For the text-containing cell, return its midpoint in [x, y] coordinate format. 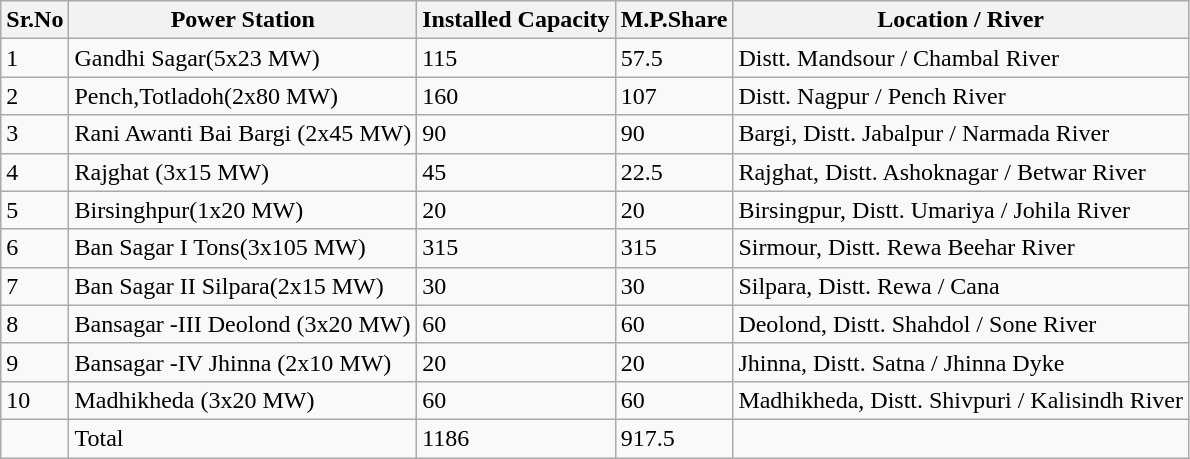
917.5 [674, 438]
Bansagar -IV Jhinna (2x10 MW) [243, 362]
6 [35, 248]
Birsinghpur(1x20 MW) [243, 210]
Madhikheda, Distt. Shivpuri / Kalisindh River [961, 400]
3 [35, 134]
Power Station [243, 20]
Deolond, Distt. Shahdol / Sone River [961, 324]
10 [35, 400]
107 [674, 96]
Ban Sagar II Silpara(2x15 MW) [243, 286]
115 [516, 58]
9 [35, 362]
Rajghat (3x15 MW) [243, 172]
Installed Capacity [516, 20]
2 [35, 96]
Rajghat, Distt. Ashoknagar / Betwar River [961, 172]
Silpara, Distt. Rewa / Cana [961, 286]
Birsingpur, Distt. Umariya / Johila River [961, 210]
22.5 [674, 172]
Total [243, 438]
Madhikheda (3x20 MW) [243, 400]
Bargi, Distt. Jabalpur / Narmada River [961, 134]
Sr.No [35, 20]
Location / River [961, 20]
45 [516, 172]
5 [35, 210]
4 [35, 172]
1 [35, 58]
Pench,Totladoh(2x80 MW) [243, 96]
M.P.Share [674, 20]
57.5 [674, 58]
Gandhi Sagar(5x23 MW) [243, 58]
Rani Awanti Bai Bargi (2x45 MW) [243, 134]
Ban Sagar I Tons(3x105 MW) [243, 248]
Distt. Nagpur / Pench River [961, 96]
Distt. Mandsour / Chambal River [961, 58]
Jhinna, Distt. Satna / Jhinna Dyke [961, 362]
8 [35, 324]
1186 [516, 438]
7 [35, 286]
Bansagar -III Deolond (3x20 MW) [243, 324]
160 [516, 96]
Sirmour, Distt. Rewa Beehar River [961, 248]
